Return the [X, Y] coordinate for the center point of the cell that contains the specified text.  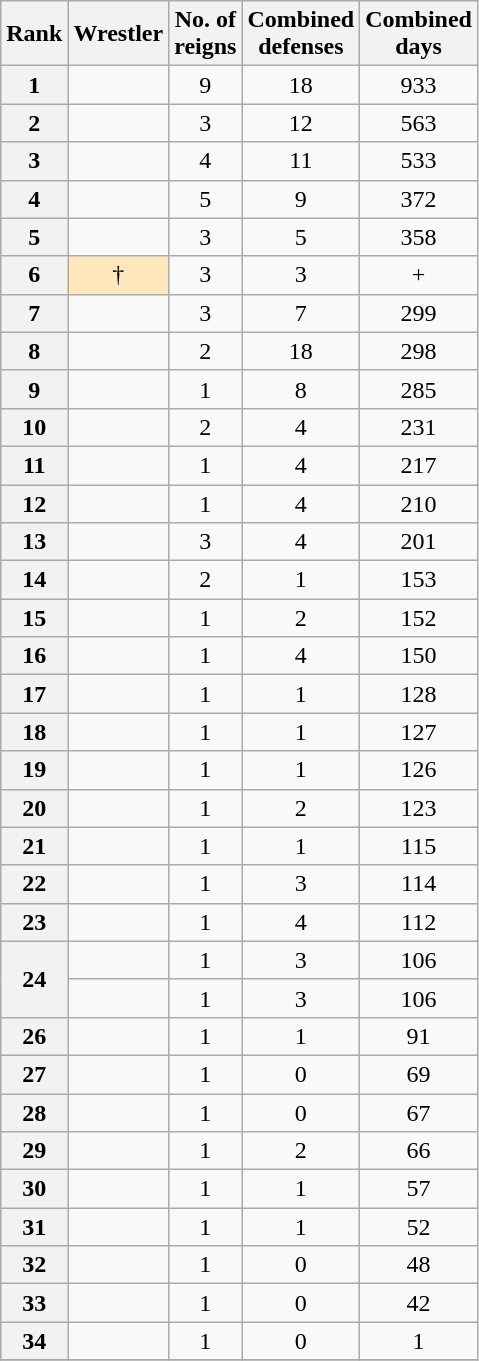
Combined days [419, 34]
210 [419, 503]
16 [34, 656]
30 [34, 1189]
No. ofreigns [206, 34]
563 [419, 123]
33 [34, 1303]
153 [419, 580]
150 [419, 656]
201 [419, 542]
231 [419, 427]
Combineddefenses [301, 34]
298 [419, 351]
+ [419, 275]
126 [419, 770]
933 [419, 85]
69 [419, 1074]
6 [34, 275]
115 [419, 846]
57 [419, 1189]
42 [419, 1303]
112 [419, 922]
14 [34, 580]
20 [34, 808]
† [118, 275]
285 [419, 389]
24 [34, 979]
13 [34, 542]
28 [34, 1113]
29 [34, 1151]
23 [34, 922]
152 [419, 618]
27 [34, 1074]
31 [34, 1227]
26 [34, 1036]
21 [34, 846]
19 [34, 770]
17 [34, 694]
34 [34, 1341]
15 [34, 618]
48 [419, 1265]
66 [419, 1151]
Wrestler [118, 34]
358 [419, 237]
533 [419, 161]
217 [419, 465]
32 [34, 1265]
22 [34, 884]
52 [419, 1227]
114 [419, 884]
91 [419, 1036]
67 [419, 1113]
128 [419, 694]
Rank [34, 34]
123 [419, 808]
10 [34, 427]
299 [419, 313]
372 [419, 199]
127 [419, 732]
